Return the [x, y] coordinate for the center point of the cell that contains the specified text.  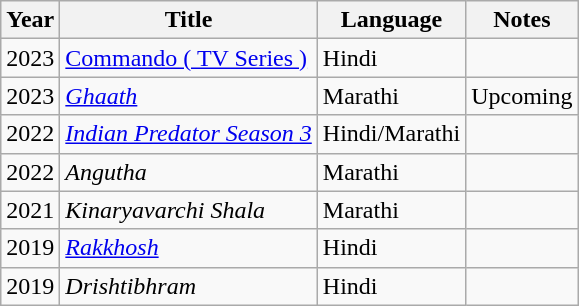
Angutha [188, 172]
Notes [522, 20]
Year [30, 20]
2021 [30, 210]
Hindi/Marathi [391, 134]
Title [188, 20]
Ghaath [188, 96]
Commando ( TV Series ) [188, 58]
Indian Predator Season 3 [188, 134]
Language [391, 20]
Upcoming [522, 96]
Drishtibhram [188, 286]
Kinaryavarchi Shala [188, 210]
Rakkhosh [188, 248]
